Return the [x, y] coordinate for the center point of the cell that contains the specified text.  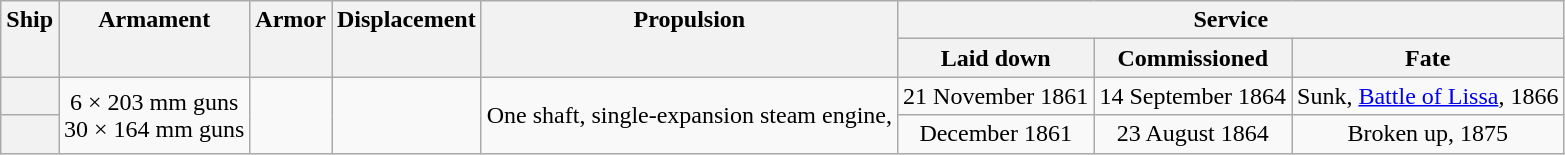
Displacement [407, 39]
Sunk, Battle of Lissa, 1866 [1428, 96]
Laid down [996, 58]
Propulsion [689, 39]
December 1861 [996, 134]
Service [1231, 20]
Armament [154, 39]
Fate [1428, 58]
21 November 1861 [996, 96]
14 September 1864 [1193, 96]
6 × 203 mm guns30 × 164 mm guns [154, 115]
Ship [30, 39]
Broken up, 1875 [1428, 134]
One shaft, single-expansion steam engine, [689, 115]
23 August 1864 [1193, 134]
Armor [291, 39]
Commissioned [1193, 58]
